Output the (X, Y) coordinate of the center of the cell containing the given text.  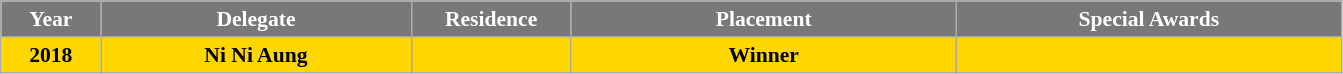
Residence (491, 19)
Special Awards (1148, 19)
Delegate (256, 19)
Placement (764, 19)
Ni Ni Aung (256, 55)
Winner (764, 55)
2018 (51, 55)
Year (51, 19)
